Find where the given text appears and provide that cell's center as (x, y) coordinate. 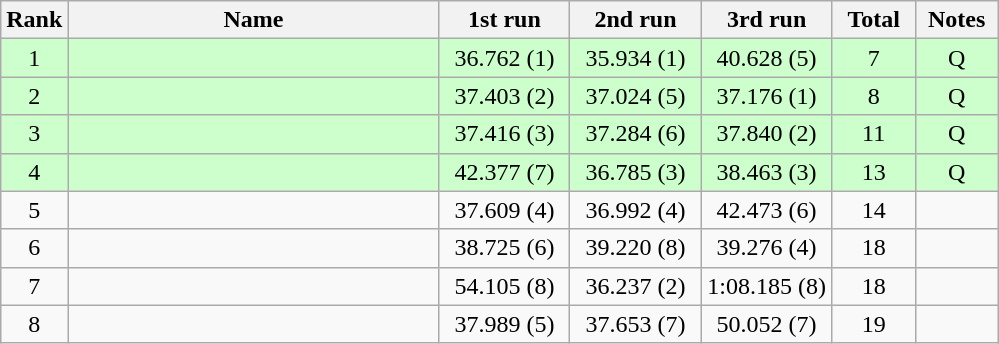
2nd run (636, 20)
2 (34, 96)
37.024 (5) (636, 96)
37.403 (2) (504, 96)
Total (874, 20)
Notes (956, 20)
37.284 (6) (636, 134)
37.176 (1) (766, 96)
14 (874, 210)
5 (34, 210)
36.785 (3) (636, 172)
37.609 (4) (504, 210)
1 (34, 58)
6 (34, 248)
13 (874, 172)
37.653 (7) (636, 324)
35.934 (1) (636, 58)
54.105 (8) (504, 286)
3 (34, 134)
50.052 (7) (766, 324)
39.220 (8) (636, 248)
38.725 (6) (504, 248)
1:08.185 (8) (766, 286)
42.473 (6) (766, 210)
4 (34, 172)
36.237 (2) (636, 286)
42.377 (7) (504, 172)
1st run (504, 20)
37.840 (2) (766, 134)
40.628 (5) (766, 58)
36.762 (1) (504, 58)
19 (874, 324)
37.989 (5) (504, 324)
39.276 (4) (766, 248)
11 (874, 134)
Name (254, 20)
38.463 (3) (766, 172)
3rd run (766, 20)
37.416 (3) (504, 134)
Rank (34, 20)
36.992 (4) (636, 210)
